Detect which cell encompasses the target text, then output its [X, Y] center coordinate. 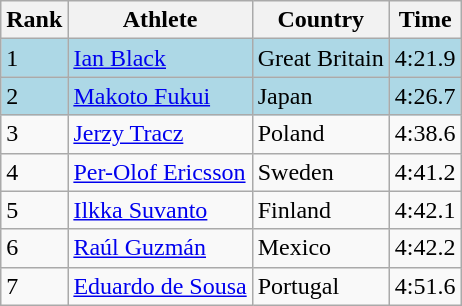
Athlete [160, 20]
4 [34, 172]
Eduardo de Sousa [160, 286]
4:41.2 [425, 172]
4:42.1 [425, 210]
Japan [320, 96]
Ian Black [160, 58]
Raúl Guzmán [160, 248]
Country [320, 20]
4:51.6 [425, 286]
Makoto Fukui [160, 96]
Jerzy Tracz [160, 134]
4:42.2 [425, 248]
7 [34, 286]
2 [34, 96]
Ilkka Suvanto [160, 210]
Finland [320, 210]
Time [425, 20]
Per-Olof Ericsson [160, 172]
4:38.6 [425, 134]
Portugal [320, 286]
6 [34, 248]
Poland [320, 134]
Mexico [320, 248]
Great Britain [320, 58]
3 [34, 134]
Sweden [320, 172]
4:21.9 [425, 58]
4:26.7 [425, 96]
1 [34, 58]
Rank [34, 20]
5 [34, 210]
